For the text-containing cell, return its midpoint in (x, y) coordinate format. 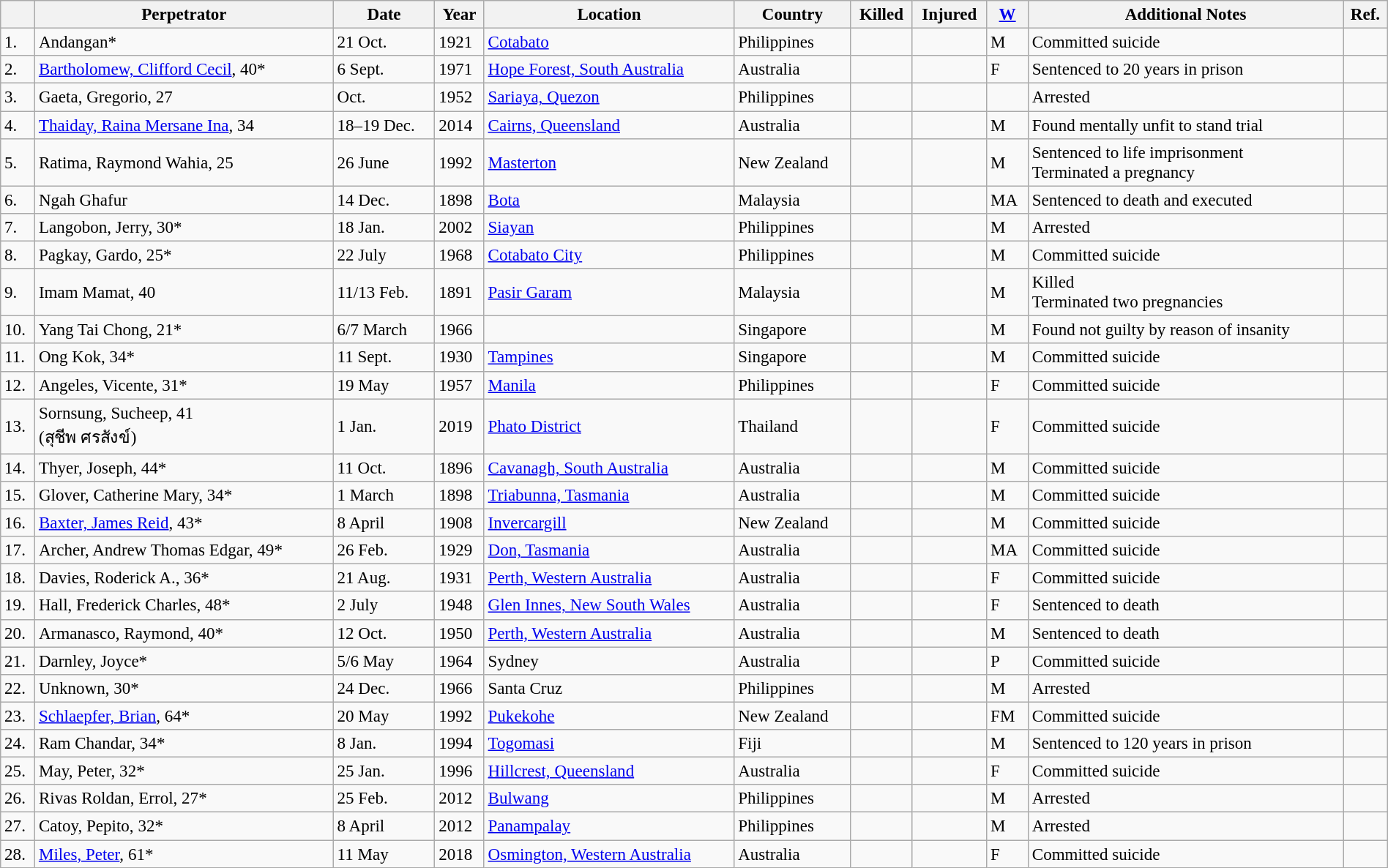
1994 (460, 744)
Ratima, Raymond Wahia, 25 (184, 162)
Fiji (792, 744)
W (1007, 15)
18. (18, 578)
Hall, Frederick Charles, 48* (184, 606)
Siayan (609, 228)
4. (18, 125)
Thailand (792, 426)
Hope Forest, South Australia (609, 70)
Ong Kok, 34* (184, 358)
Glover, Catherine Mary, 34* (184, 495)
24 Dec. (384, 689)
19. (18, 606)
Don, Tasmania (609, 550)
1. (18, 42)
2014 (460, 125)
Bota (609, 200)
1896 (460, 468)
25. (18, 771)
17. (18, 550)
Rivas Roldan, Errol, 27* (184, 798)
1971 (460, 70)
1 Jan. (384, 426)
Sentenced to life imprisonmentTerminated a pregnancy (1185, 162)
26 June (384, 162)
5/6 May (384, 661)
Sornsung, Sucheep, 41 (สุชีพ ศรสังข์) (184, 426)
P (1007, 661)
1931 (460, 578)
Miles, Peter, 61* (184, 854)
KilledTerminated two pregnancies (1185, 293)
8 Jan. (384, 744)
21 Oct. (384, 42)
Invercargill (609, 523)
Masterton (609, 162)
Country (792, 15)
7. (18, 228)
25 Feb. (384, 798)
26 Feb. (384, 550)
Angeles, Vicente, 31* (184, 385)
Sentenced to 20 years in prison (1185, 70)
1996 (460, 771)
Langobon, Jerry, 30* (184, 228)
1957 (460, 385)
Ram Chandar, 34* (184, 744)
14. (18, 468)
Archer, Andrew Thomas Edgar, 49* (184, 550)
Andangan* (184, 42)
1891 (460, 293)
14 Dec. (384, 200)
12 Oct. (384, 633)
FM (1007, 716)
Thaiday, Raina Mersane Ina, 34 (184, 125)
Sentenced to death and executed (1185, 200)
Pagkay, Gardo, 25* (184, 255)
Year (460, 15)
Catoy, Pepito, 32* (184, 826)
Sariaya, Quezon (609, 97)
20. (18, 633)
Unknown, 30* (184, 689)
1950 (460, 633)
Pukekohe (609, 716)
2. (18, 70)
2019 (460, 426)
11 Oct. (384, 468)
10. (18, 330)
1929 (460, 550)
Ngah Ghafur (184, 200)
May, Peter, 32* (184, 771)
26. (18, 798)
Killed (881, 15)
Location (609, 15)
Oct. (384, 97)
Cavanagh, South Australia (609, 468)
Cotabato (609, 42)
Triabunna, Tasmania (609, 495)
2002 (460, 228)
8. (18, 255)
Panampalay (609, 826)
1968 (460, 255)
Sydney (609, 661)
Bartholomew, Clifford Cecil, 40* (184, 70)
20 May (384, 716)
13. (18, 426)
21. (18, 661)
12. (18, 385)
Tampines (609, 358)
11. (18, 358)
28. (18, 854)
Cotabato City (609, 255)
Pasir Garam (609, 293)
Manila (609, 385)
Darnley, Joyce* (184, 661)
2018 (460, 854)
22 July (384, 255)
Schlaepfer, Brian, 64* (184, 716)
6/7 March (384, 330)
27. (18, 826)
18–19 Dec. (384, 125)
Glen Innes, New South Wales (609, 606)
Cairns, Queensland (609, 125)
Gaeta, Gregorio, 27 (184, 97)
1964 (460, 661)
Armanasco, Raymond, 40* (184, 633)
1908 (460, 523)
Sentenced to 120 years in prison (1185, 744)
Baxter, James Reid, 43* (184, 523)
Togomasi (609, 744)
19 May (384, 385)
Santa Cruz (609, 689)
Yang Tai Chong, 21* (184, 330)
1 March (384, 495)
11 Sept. (384, 358)
2 July (384, 606)
Injured (949, 15)
Osmington, Western Australia (609, 854)
15. (18, 495)
9. (18, 293)
5. (18, 162)
21 Aug. (384, 578)
Additional Notes (1185, 15)
Found not guilty by reason of insanity (1185, 330)
6. (18, 200)
24. (18, 744)
18 Jan. (384, 228)
11 May (384, 854)
22. (18, 689)
1930 (460, 358)
25 Jan. (384, 771)
Phato District (609, 426)
11/13 Feb. (384, 293)
Perpetrator (184, 15)
Found mentally unfit to stand trial (1185, 125)
1921 (460, 42)
3. (18, 97)
Bulwang (609, 798)
Thyer, Joseph, 44* (184, 468)
Davies, Roderick A., 36* (184, 578)
23. (18, 716)
Imam Mamat, 40 (184, 293)
Hillcrest, Queensland (609, 771)
16. (18, 523)
Date (384, 15)
6 Sept. (384, 70)
1952 (460, 97)
Ref. (1366, 15)
1948 (460, 606)
